Pinpoint the cell where the given text exists, returning its (x, y) midpoint coordinate. 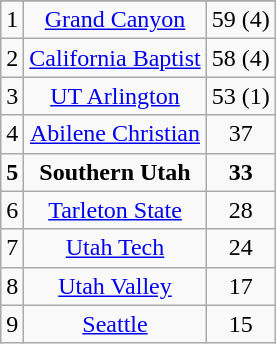
6 (12, 210)
28 (240, 210)
California Baptist (115, 58)
53 (1) (240, 96)
2 (12, 58)
15 (240, 324)
UT Arlington (115, 96)
59 (4) (240, 20)
Grand Canyon (115, 20)
58 (4) (240, 58)
Seattle (115, 324)
17 (240, 286)
Tarleton State (115, 210)
3 (12, 96)
7 (12, 248)
37 (240, 134)
Southern Utah (115, 172)
1 (12, 20)
24 (240, 248)
8 (12, 286)
4 (12, 134)
Utah Tech (115, 248)
Abilene Christian (115, 134)
Utah Valley (115, 286)
33 (240, 172)
5 (12, 172)
9 (12, 324)
